Capture the cell that displays the provided text and extract its [x, y] central coordinate. 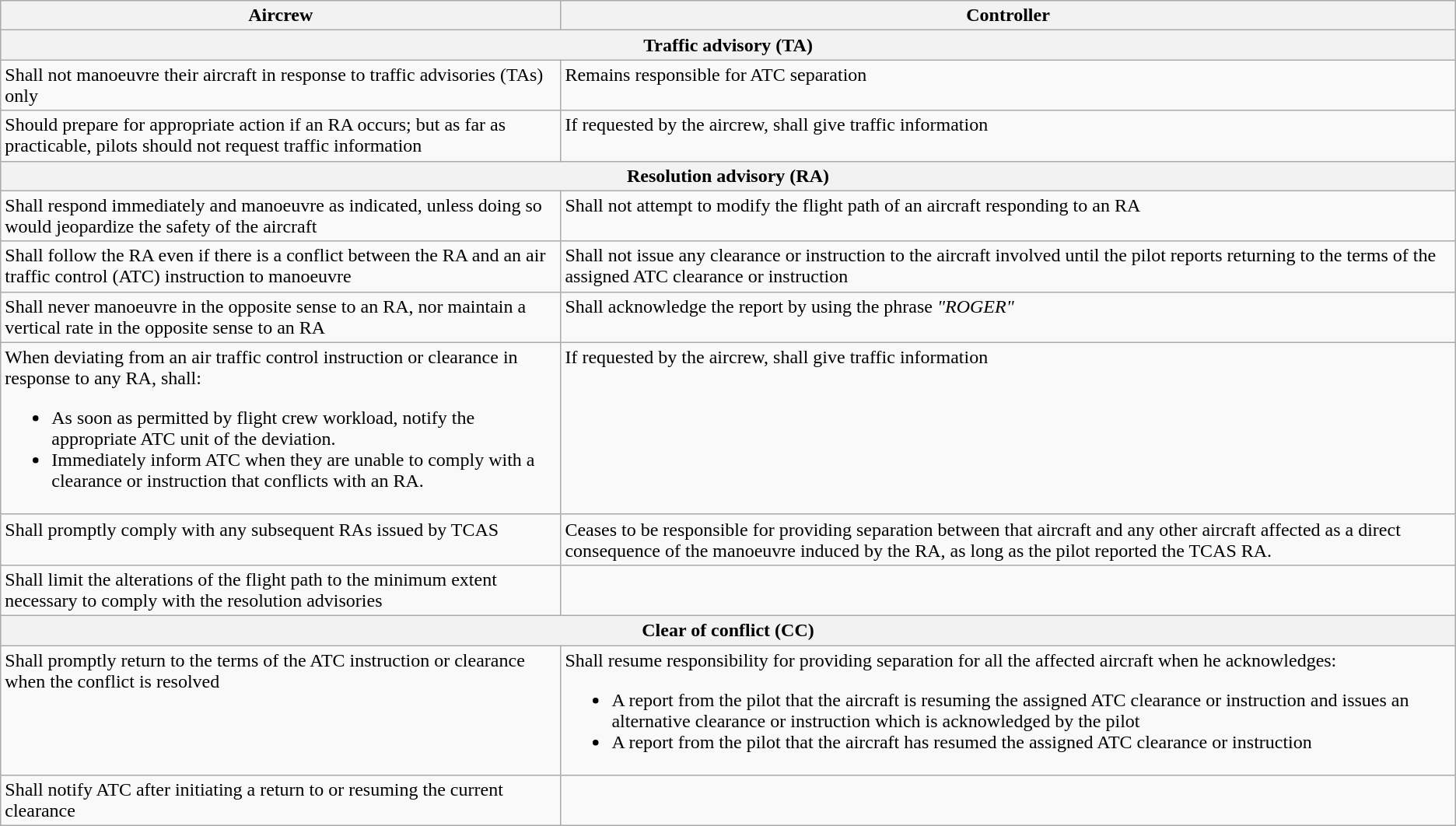
Shall follow the RA even if there is a conflict between the RA and an air traffic control (ATC) instruction to manoeuvre [281, 266]
Shall respond immediately and manoeuvre as indicated, unless doing so would jeopardize the safety of the aircraft [281, 216]
Remains responsible for ATC separation [1008, 86]
Shall acknowledge the report by using the phrase "ROGER" [1008, 317]
Should prepare for appropriate action if an RA occurs; but as far as practicable, pilots should not request traffic information [281, 135]
Controller [1008, 16]
Clear of conflict (CC) [728, 630]
Shall not attempt to modify the flight path of an aircraft responding to an RA [1008, 216]
Shall notify ATC after initiating a return to or resuming the current clearance [281, 801]
Resolution advisory (RA) [728, 176]
Shall promptly return to the terms of the ATC instruction or clearance when the conflict is resolved [281, 711]
Shall never manoeuvre in the opposite sense to an RA, nor maintain a vertical rate in the opposite sense to an RA [281, 317]
Aircrew [281, 16]
Shall limit the alterations of the flight path to the minimum extent necessary to comply with the resolution advisories [281, 590]
Traffic advisory (TA) [728, 45]
Shall not manoeuvre their aircraft in response to traffic advisories (TAs) only [281, 86]
Shall promptly comply with any subsequent RAs issued by TCAS [281, 540]
